Pinpoint the cell where the given text exists, returning its [X, Y] midpoint coordinate. 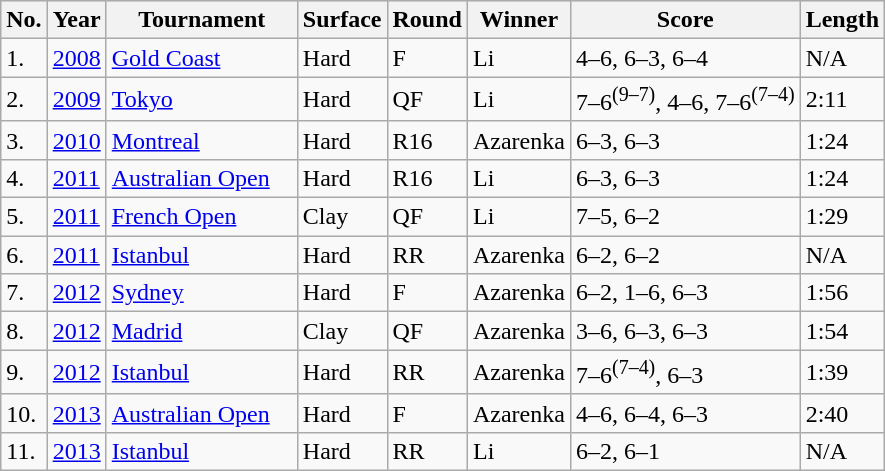
2010 [76, 140]
Score [685, 20]
No. [24, 20]
8. [24, 331]
6–2, 6–2 [685, 255]
7–6(7–4), 6–3 [685, 372]
3. [24, 140]
6. [24, 255]
6–2, 1–6, 6–3 [685, 293]
7–5, 6–2 [685, 217]
Year [76, 20]
4–6, 6–3, 6–4 [685, 58]
1. [24, 58]
Surface [342, 20]
1:39 [842, 372]
3–6, 6–3, 6–3 [685, 331]
French Open [202, 217]
9. [24, 372]
Madrid [202, 331]
5. [24, 217]
7–6(9–7), 4–6, 7–6(7–4) [685, 100]
2:40 [842, 413]
4. [24, 178]
1:29 [842, 217]
4–6, 6–4, 6–3 [685, 413]
Winner [518, 20]
Gold Coast [202, 58]
1:56 [842, 293]
Tokyo [202, 100]
11. [24, 451]
Tournament [202, 20]
1:54 [842, 331]
Montreal [202, 140]
Sydney [202, 293]
2008 [76, 58]
2009 [76, 100]
10. [24, 413]
6–2, 6–1 [685, 451]
Round [427, 20]
2. [24, 100]
7. [24, 293]
Length [842, 20]
2:11 [842, 100]
